Return the [x, y] coordinate for the center point of the cell that contains the specified text.  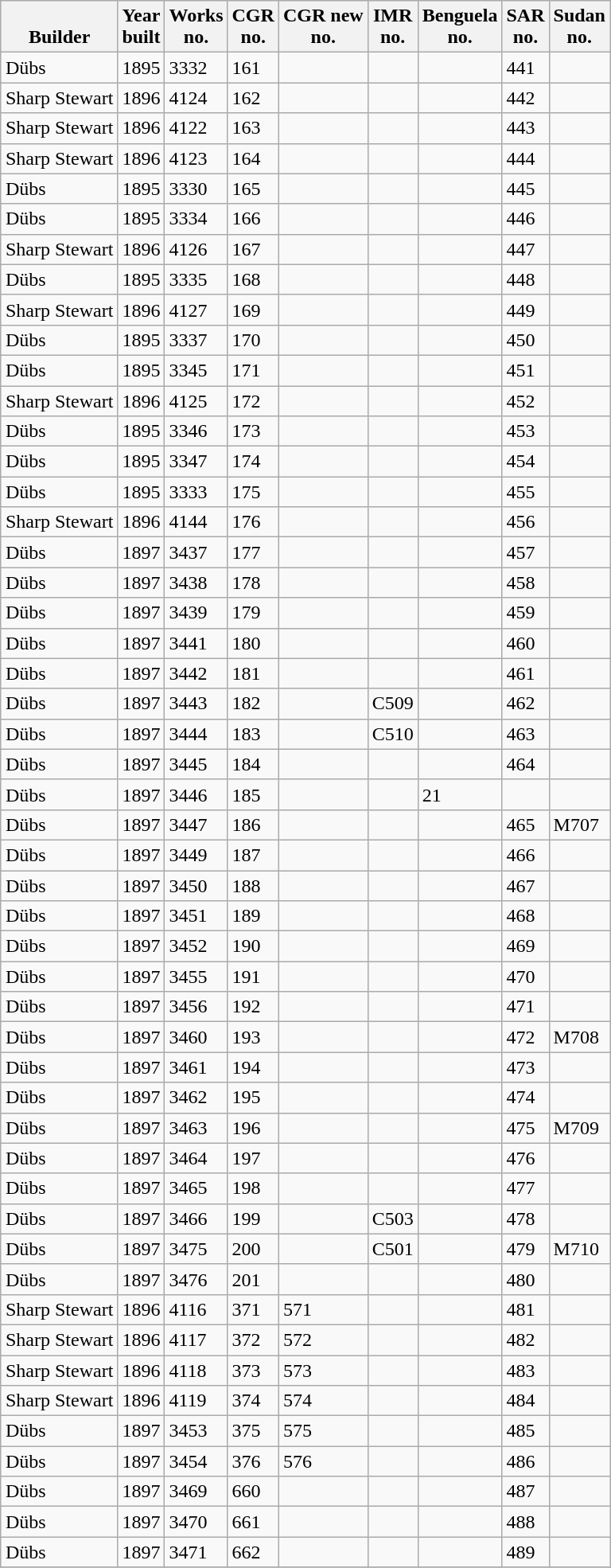
IMRno. [393, 27]
3330 [196, 189]
447 [525, 249]
Builder [59, 27]
481 [525, 1309]
175 [253, 492]
188 [253, 886]
3347 [196, 462]
3466 [196, 1219]
576 [323, 1461]
SARno. [525, 27]
475 [525, 1128]
469 [525, 946]
461 [525, 673]
487 [525, 1492]
572 [323, 1340]
462 [525, 704]
472 [525, 1037]
3439 [196, 613]
3461 [196, 1067]
3471 [196, 1552]
171 [253, 370]
C509 [393, 704]
4124 [196, 98]
3335 [196, 279]
190 [253, 946]
376 [253, 1461]
371 [253, 1309]
3332 [196, 68]
C510 [393, 734]
3447 [196, 825]
3333 [196, 492]
182 [253, 704]
4127 [196, 310]
177 [253, 552]
3450 [196, 886]
3456 [196, 1007]
448 [525, 279]
459 [525, 613]
460 [525, 643]
197 [253, 1158]
3476 [196, 1279]
374 [253, 1401]
168 [253, 279]
486 [525, 1461]
4126 [196, 249]
Yearbuilt [142, 27]
169 [253, 310]
187 [253, 855]
452 [525, 400]
458 [525, 583]
M707 [579, 825]
488 [525, 1522]
180 [253, 643]
463 [525, 734]
3337 [196, 340]
173 [253, 431]
M709 [579, 1128]
478 [525, 1219]
183 [253, 734]
186 [253, 825]
195 [253, 1098]
4117 [196, 1340]
480 [525, 1279]
3469 [196, 1492]
162 [253, 98]
3453 [196, 1431]
3460 [196, 1037]
3346 [196, 431]
3445 [196, 764]
441 [525, 68]
4118 [196, 1370]
170 [253, 340]
4144 [196, 522]
CGRno. [253, 27]
373 [253, 1370]
C501 [393, 1249]
3443 [196, 704]
468 [525, 916]
3444 [196, 734]
474 [525, 1098]
451 [525, 370]
573 [323, 1370]
489 [525, 1552]
3462 [196, 1098]
3449 [196, 855]
3442 [196, 673]
470 [525, 977]
3464 [196, 1158]
3470 [196, 1522]
453 [525, 431]
3475 [196, 1249]
3463 [196, 1128]
184 [253, 764]
477 [525, 1188]
181 [253, 673]
456 [525, 522]
Worksno. [196, 27]
C503 [393, 1219]
3455 [196, 977]
3438 [196, 583]
172 [253, 400]
189 [253, 916]
166 [253, 219]
161 [253, 68]
444 [525, 158]
CGR newno. [323, 27]
21 [460, 794]
193 [253, 1037]
164 [253, 158]
3334 [196, 219]
M710 [579, 1249]
178 [253, 583]
483 [525, 1370]
450 [525, 340]
4116 [196, 1309]
471 [525, 1007]
199 [253, 1219]
662 [253, 1552]
185 [253, 794]
3452 [196, 946]
3446 [196, 794]
571 [323, 1309]
3441 [196, 643]
Benguelano. [460, 27]
179 [253, 613]
174 [253, 462]
3345 [196, 370]
3437 [196, 552]
455 [525, 492]
466 [525, 855]
4125 [196, 400]
443 [525, 128]
4119 [196, 1401]
198 [253, 1188]
3451 [196, 916]
476 [525, 1158]
167 [253, 249]
465 [525, 825]
485 [525, 1431]
Sudanno. [579, 27]
467 [525, 886]
454 [525, 462]
484 [525, 1401]
3465 [196, 1188]
660 [253, 1492]
M708 [579, 1037]
446 [525, 219]
445 [525, 189]
375 [253, 1431]
661 [253, 1522]
3454 [196, 1461]
457 [525, 552]
192 [253, 1007]
196 [253, 1128]
479 [525, 1249]
4123 [196, 158]
442 [525, 98]
201 [253, 1279]
575 [323, 1431]
165 [253, 189]
200 [253, 1249]
449 [525, 310]
482 [525, 1340]
191 [253, 977]
176 [253, 522]
4122 [196, 128]
464 [525, 764]
194 [253, 1067]
163 [253, 128]
574 [323, 1401]
372 [253, 1340]
473 [525, 1067]
